Pinpoint the cell where the given text exists, returning its (X, Y) midpoint coordinate. 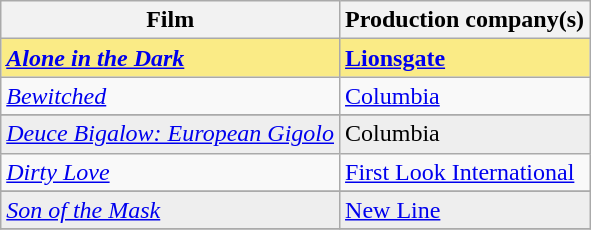
Dirty Love (170, 172)
Production company(s) (465, 20)
Film (170, 20)
Son of the Mask (170, 210)
First Look International (465, 172)
Lionsgate (465, 58)
New Line (465, 210)
Bewitched (170, 96)
Alone in the Dark (170, 58)
Deuce Bigalow: European Gigolo (170, 134)
